Scan for the cell matching the given text and deliver its (x, y) coordinate at center. 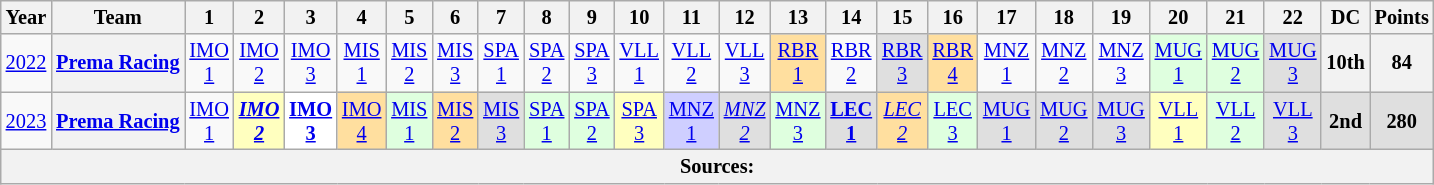
RBR4 (952, 63)
22 (1292, 17)
RBR1 (798, 63)
2 (259, 17)
13 (798, 17)
1 (208, 17)
15 (902, 17)
Year (26, 17)
8 (546, 17)
3 (310, 17)
5 (409, 17)
6 (455, 17)
21 (1236, 17)
Sources: (718, 166)
14 (851, 17)
4 (362, 17)
9 (592, 17)
10 (640, 17)
12 (745, 17)
Team (118, 17)
LEC2 (902, 121)
17 (1006, 17)
IMO4 (362, 121)
LEC3 (952, 121)
7 (501, 17)
18 (1064, 17)
2nd (1345, 121)
2022 (26, 63)
Points (1402, 17)
84 (1402, 63)
19 (1120, 17)
11 (692, 17)
20 (1178, 17)
280 (1402, 121)
DC (1345, 17)
RBR2 (851, 63)
RBR3 (902, 63)
16 (952, 17)
10th (1345, 63)
2023 (26, 121)
LEC1 (851, 121)
